Output the (x, y) coordinate of the center of the cell containing the given text.  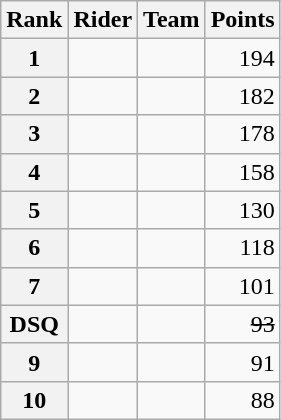
5 (34, 210)
91 (242, 362)
9 (34, 362)
Rider (103, 20)
10 (34, 400)
118 (242, 248)
DSQ (34, 324)
4 (34, 172)
7 (34, 286)
88 (242, 400)
93 (242, 324)
158 (242, 172)
1 (34, 58)
Team (172, 20)
194 (242, 58)
Points (242, 20)
Rank (34, 20)
182 (242, 96)
6 (34, 248)
101 (242, 286)
130 (242, 210)
3 (34, 134)
2 (34, 96)
178 (242, 134)
